Identify which cell holds the provided text, then report its (x, y) central coordinate. 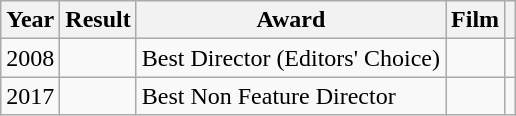
Best Non Feature Director (290, 96)
Year (30, 20)
2017 (30, 96)
2008 (30, 58)
Best Director (Editors' Choice) (290, 58)
Result (98, 20)
Film (476, 20)
Award (290, 20)
